Return [x, y] of the center of cell containing provided text 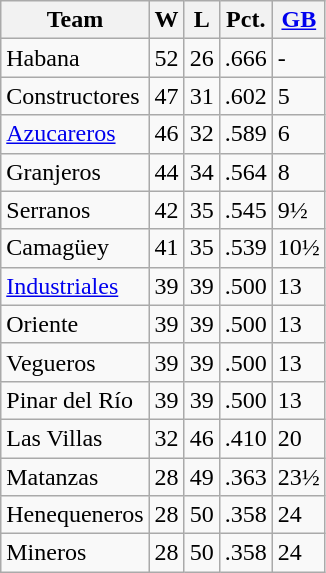
.539 [246, 248]
.363 [246, 477]
- [298, 58]
34 [202, 172]
.666 [246, 58]
L [202, 20]
.564 [246, 172]
9½ [298, 210]
.545 [246, 210]
Oriente [75, 324]
26 [202, 58]
42 [166, 210]
52 [166, 58]
Granjeros [75, 172]
41 [166, 248]
Constructores [75, 96]
Camagüey [75, 248]
Pinar del Río [75, 400]
GB [298, 20]
Matanzas [75, 477]
W [166, 20]
Serranos [75, 210]
Habana [75, 58]
5 [298, 96]
Vegueros [75, 362]
Pct. [246, 20]
10½ [298, 248]
47 [166, 96]
49 [202, 477]
Industriales [75, 286]
Team [75, 20]
.602 [246, 96]
6 [298, 134]
.410 [246, 438]
8 [298, 172]
44 [166, 172]
31 [202, 96]
Las Villas [75, 438]
23½ [298, 477]
.589 [246, 134]
20 [298, 438]
Henequeneros [75, 515]
Azucareros [75, 134]
Mineros [75, 553]
